Extract the (x, y) coordinate from the center of the cell holding the provided text.  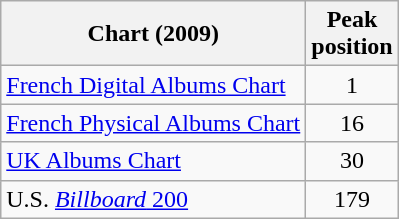
1 (352, 85)
French Physical Albums Chart (154, 123)
179 (352, 199)
U.S. Billboard 200 (154, 199)
Peakposition (352, 34)
French Digital Albums Chart (154, 85)
UK Albums Chart (154, 161)
16 (352, 123)
30 (352, 161)
Chart (2009) (154, 34)
